Find where the given text appears and provide that cell's center as (X, Y) coordinate. 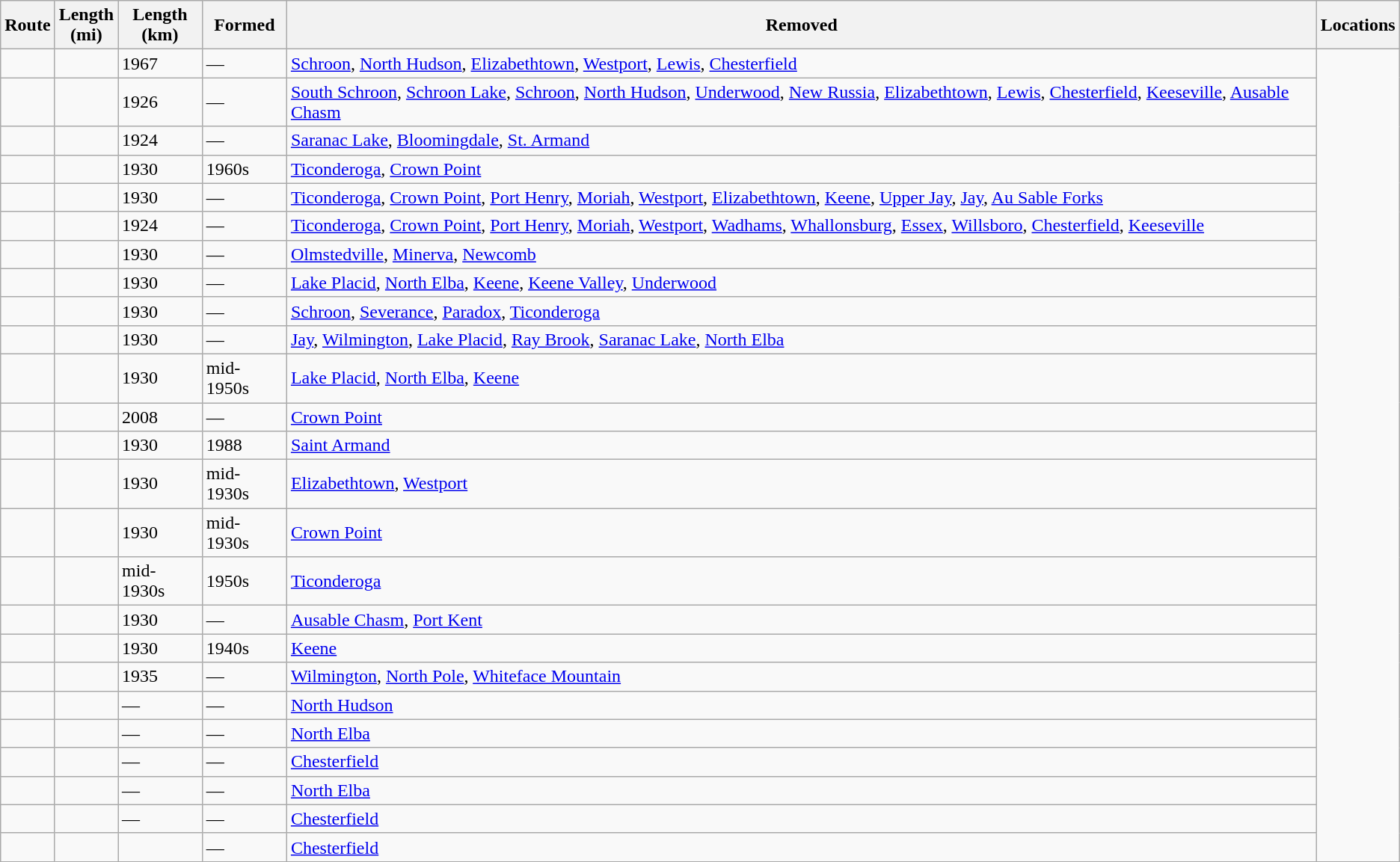
Ticonderoga, Crown Point, Port Henry, Moriah, Westport, Wadhams, Whallonsburg, Essex, Willsboro, Chesterfield, Keeseville (802, 226)
Locations (1358, 25)
South Schroon, Schroon Lake, Schroon, North Hudson, Underwood, New Russia, Elizabethtown, Lewis, Chesterfield, Keeseville, Ausable Chasm (802, 102)
mid-1950s (244, 378)
Saranac Lake, Bloomingdale, St. Armand (802, 141)
2008 (160, 416)
Lake Placid, North Elba, Keene, Keene Valley, Underwood (802, 283)
Ticonderoga, Crown Point, Port Henry, Moriah, Westport, Elizabethtown, Keene, Upper Jay, Jay, Au Sable Forks (802, 197)
Saint Armand (802, 446)
Olmstedville, Minerva, Newcomb (802, 254)
Lake Placid, North Elba, Keene (802, 378)
1940s (244, 648)
Wilmington, North Pole, Whiteface Mountain (802, 677)
Schroon, Severance, Paradox, Ticonderoga (802, 311)
Ticonderoga (802, 582)
1950s (244, 582)
1926 (160, 102)
Ausable Chasm, Port Kent (802, 620)
1988 (244, 446)
Schroon, North Hudson, Elizabethtown, Westport, Lewis, Chesterfield (802, 64)
Removed (802, 25)
Formed (244, 25)
North Hudson (802, 705)
Length(mi) (86, 25)
Jay, Wilmington, Lake Placid, Ray Brook, Saranac Lake, North Elba (802, 339)
1960s (244, 169)
Keene (802, 648)
1967 (160, 64)
Elizabethtown, Westport (802, 484)
Length(km) (160, 25)
1935 (160, 677)
Ticonderoga, Crown Point (802, 169)
Route (28, 25)
